Return [X, Y] of the center of cell containing provided text 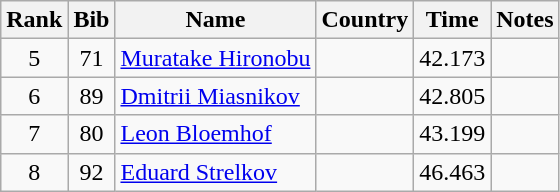
89 [92, 96]
Time [452, 20]
71 [92, 58]
92 [92, 172]
Bib [92, 20]
46.463 [452, 172]
Rank [34, 20]
Eduard Strelkov [216, 172]
80 [92, 134]
Name [216, 20]
Leon Bloemhof [216, 134]
Notes [525, 20]
6 [34, 96]
8 [34, 172]
Dmitrii Miasnikov [216, 96]
42.173 [452, 58]
43.199 [452, 134]
7 [34, 134]
5 [34, 58]
Country [365, 20]
Muratake Hironobu [216, 58]
42.805 [452, 96]
